Return (x, y) of the center of cell containing provided text 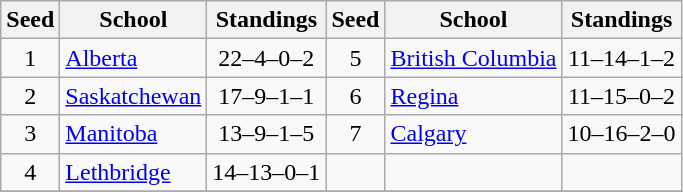
2 (30, 96)
3 (30, 134)
14–13–0–1 (266, 172)
Manitoba (134, 134)
6 (356, 96)
Saskatchewan (134, 96)
5 (356, 58)
7 (356, 134)
17–9–1–1 (266, 96)
13–9–1–5 (266, 134)
11–15–0–2 (622, 96)
Regina (474, 96)
Alberta (134, 58)
Calgary (474, 134)
11–14–1–2 (622, 58)
1 (30, 58)
Lethbridge (134, 172)
British Columbia (474, 58)
10–16–2–0 (622, 134)
22–4–0–2 (266, 58)
4 (30, 172)
